Determine the (X, Y) coordinate at the center of the cell enclosing the given text.  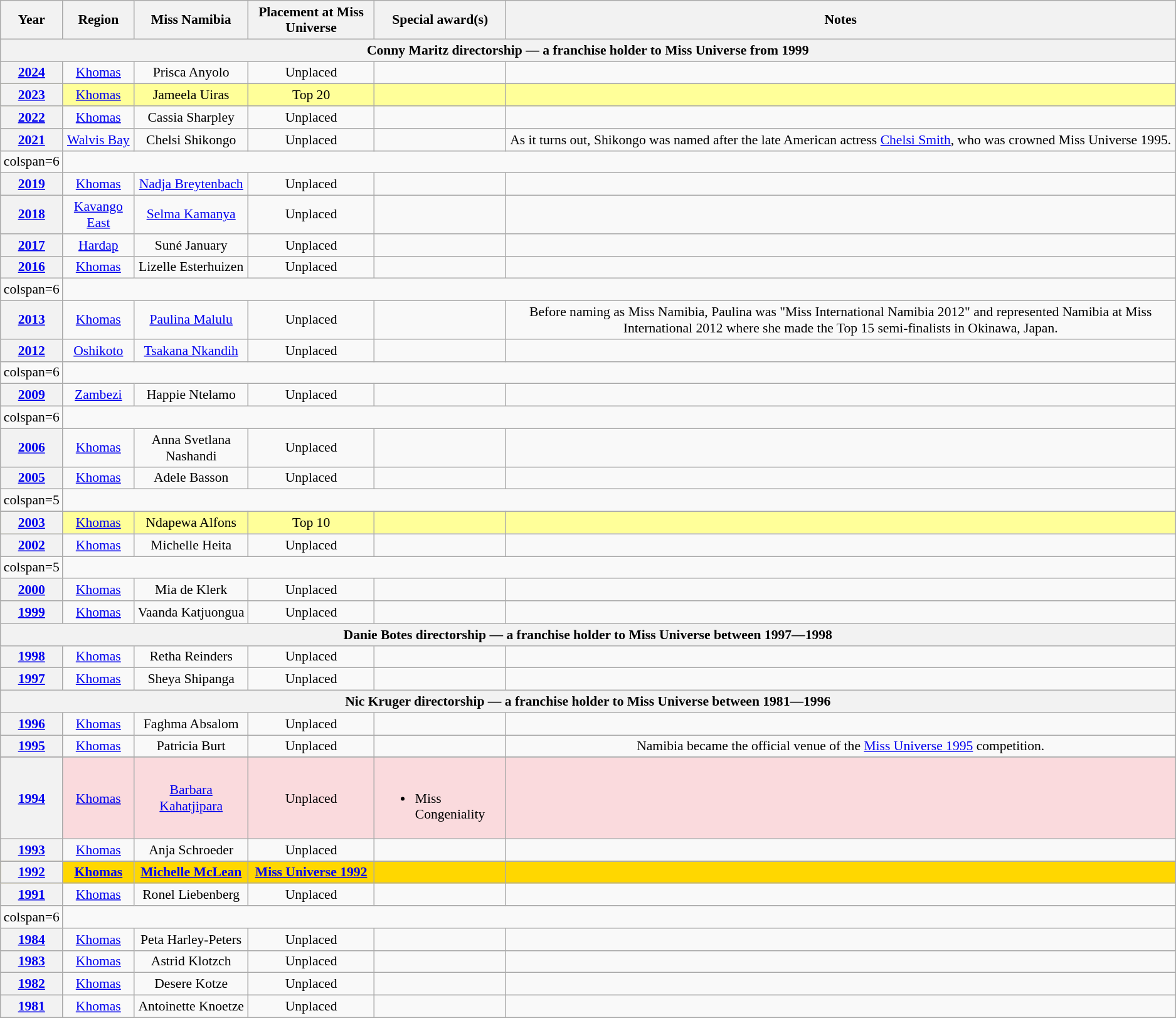
Vaanda Katjuongua (191, 612)
Astrid Klotzch (191, 962)
1998 (31, 657)
Patricia Burt (191, 746)
2013 (31, 320)
2009 (31, 395)
1993 (31, 850)
1992 (31, 872)
2019 (31, 184)
2024 (31, 73)
Tsakana Nkandih (191, 351)
Nadja Breytenbach (191, 184)
Faghma Absalom (191, 724)
2005 (31, 478)
1994 (31, 798)
Sheya Shipanga (191, 679)
Peta Harley-Peters (191, 940)
Suné January (191, 245)
1983 (31, 962)
Anja Schroeder (191, 850)
Chelsi Shikongo (191, 140)
Lizelle Esterhuizen (191, 267)
Ronel Liebenberg (191, 895)
2012 (31, 351)
Miss Congeniality (440, 798)
Jameela Uiras (191, 95)
Antoinette Knoetze (191, 1007)
2023 (31, 95)
2022 (31, 117)
Miss Namibia (191, 20)
Miss Universe 1992 (311, 872)
Michelle Heita (191, 545)
2016 (31, 267)
Kavango East (98, 215)
2017 (31, 245)
Danie Botes directorship — a franchise holder to Miss Universe between 1997―1998 (588, 635)
Cassia Sharpley (191, 117)
Hardap (98, 245)
Desere Kotze (191, 984)
Ndapewa Alfons (191, 523)
Selma Kamanya (191, 215)
1981 (31, 1007)
1984 (31, 940)
Notes (840, 20)
1991 (31, 895)
Top 20 (311, 95)
Anna Svetlana Nashandi (191, 448)
Region (98, 20)
Paulina Malulu (191, 320)
Oshikoto (98, 351)
Walvis Bay (98, 140)
Adele Basson (191, 478)
Michelle McLean (191, 872)
2002 (31, 545)
2018 (31, 215)
Conny Maritz directorship — a franchise holder to Miss Universe from 1999 (588, 50)
2000 (31, 590)
1982 (31, 984)
Top 10 (311, 523)
Namibia became the official venue of the Miss Universe 1995 competition. (840, 746)
Year (31, 20)
Happie Ntelamo (191, 395)
2003 (31, 523)
Prisca Anyolo (191, 73)
Placement at Miss Universe (311, 20)
Zambezi (98, 395)
Mia de Klerk (191, 590)
Special award(s) (440, 20)
As it turns out, Shikongo was named after the late American actress Chelsi Smith, who was crowned Miss Universe 1995. (840, 140)
2021 (31, 140)
Nic Kruger directorship — a franchise holder to Miss Universe between 1981―1996 (588, 702)
1997 (31, 679)
1996 (31, 724)
1999 (31, 612)
Retha Reinders (191, 657)
2006 (31, 448)
Barbara Kahatjipara (191, 798)
1995 (31, 746)
